Provide the [X, Y] coordinate of the cell's center where the given text is located.  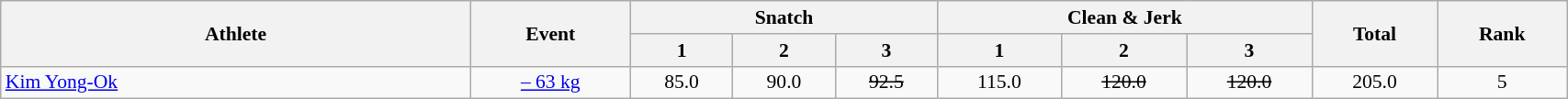
Kim Yong-Ok [235, 82]
205.0 [1374, 82]
Clean & Jerk [1125, 17]
Snatch [784, 17]
Athlete [235, 33]
Event [550, 33]
Rank [1503, 33]
115.0 [999, 82]
90.0 [784, 82]
92.5 [886, 82]
5 [1503, 82]
– 63 kg [550, 82]
Total [1374, 33]
85.0 [682, 82]
